Scan for the cell matching the given text and deliver its (X, Y) coordinate at center. 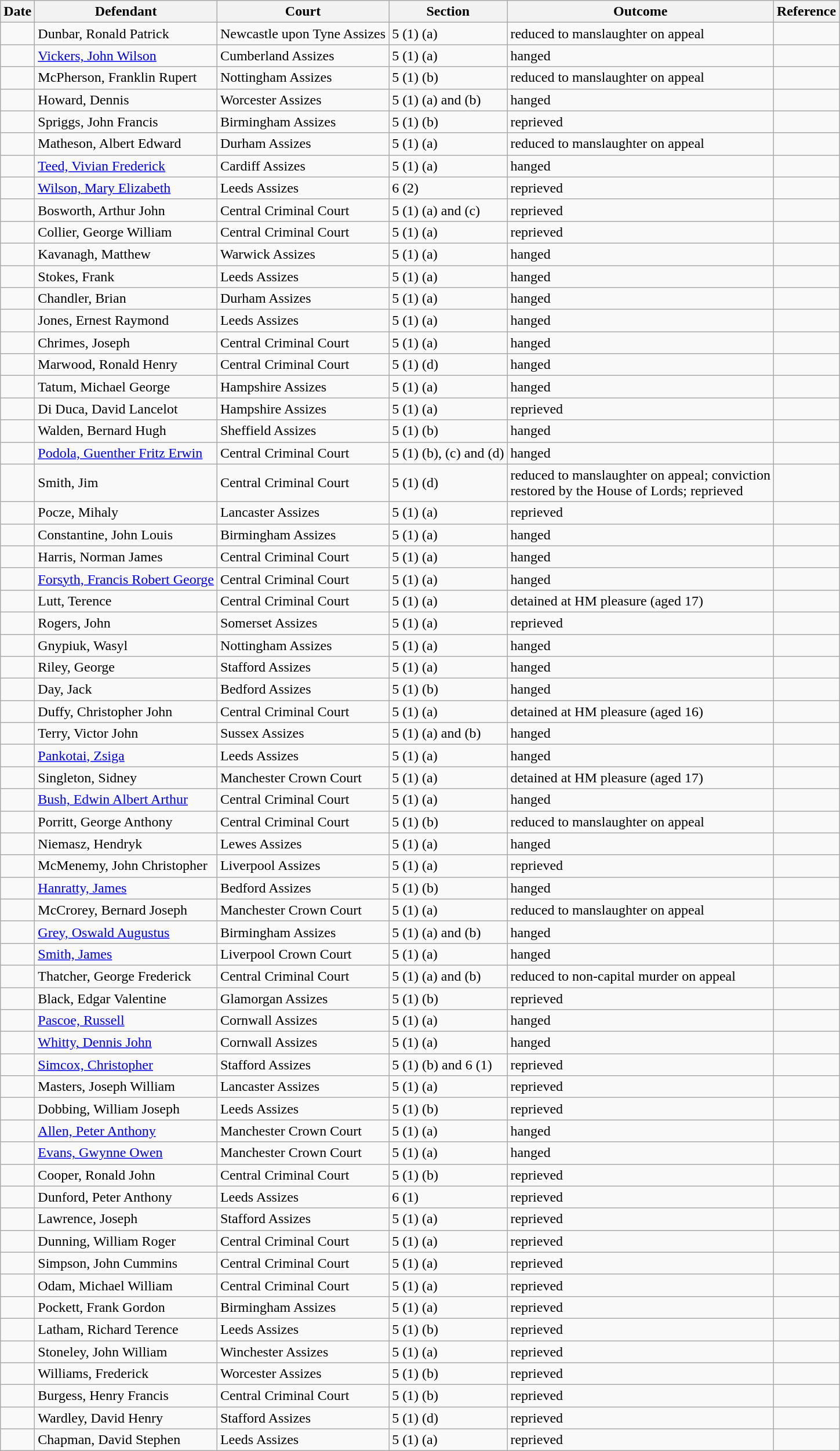
Liverpool Crown Court (303, 954)
Lutt, Terence (126, 601)
Dobbing, William Joseph (126, 1109)
Teed, Vivian Frederick (126, 166)
Pascoe, Russell (126, 1021)
Stokes, Frank (126, 277)
Winchester Assizes (303, 1352)
Chrimes, Joseph (126, 343)
Sheffield Assizes (303, 431)
Collier, George William (126, 232)
Sussex Assizes (303, 734)
Evans, Gwynne Owen (126, 1153)
Cumberland Assizes (303, 56)
Grey, Oswald Augustus (126, 932)
Smith, James (126, 954)
Harris, Norman James (126, 557)
Marwood, Ronald Henry (126, 365)
reduced to manslaughter on appeal; convictionrestored by the House of Lords; reprieved (641, 483)
Howard, Dennis (126, 100)
Day, Jack (126, 690)
Cardiff Assizes (303, 166)
Whitty, Dennis John (126, 1043)
Matheson, Albert Edward (126, 144)
Forsyth, Francis Robert George (126, 579)
5 (1) (b) and 6 (1) (448, 1065)
Wardley, David Henry (126, 1418)
Walden, Bernard Hugh (126, 431)
Pocze, Mihaly (126, 513)
6 (2) (448, 188)
Chandler, Brian (126, 299)
Williams, Frederick (126, 1374)
Court (303, 12)
Pockett, Frank Gordon (126, 1307)
Porritt, George Anthony (126, 822)
Niemasz, Hendryk (126, 844)
Cooper, Ronald John (126, 1175)
Black, Edgar Valentine (126, 998)
Riley, George (126, 668)
Duffy, Christopher John (126, 712)
Warwick Assizes (303, 254)
detained at HM pleasure (aged 16) (641, 712)
Rogers, John (126, 623)
Vickers, John Wilson (126, 56)
Hanratty, James (126, 888)
Defendant (126, 12)
Newcastle upon Tyne Assizes (303, 34)
5 (1) (b), (c) and (d) (448, 453)
Tatum, Michael George (126, 387)
Burgess, Henry Francis (126, 1396)
Gnypiuk, Wasyl (126, 645)
Latham, Richard Terence (126, 1329)
Spriggs, John Francis (126, 122)
Somerset Assizes (303, 623)
Constantine, John Louis (126, 535)
reduced to non-capital murder on appeal (641, 976)
Simpson, John Cummins (126, 1263)
McMenemy, John Christopher (126, 866)
Liverpool Assizes (303, 866)
Section (448, 12)
Singleton, Sidney (126, 778)
Jones, Ernest Raymond (126, 321)
Glamorgan Assizes (303, 998)
Masters, Joseph William (126, 1087)
Bosworth, Arthur John (126, 210)
McPherson, Franklin Rupert (126, 78)
Date (17, 12)
Pankotai, Zsiga (126, 756)
McCrorey, Bernard Joseph (126, 910)
Bush, Edwin Albert Arthur (126, 800)
Stoneley, John William (126, 1352)
Allen, Peter Anthony (126, 1131)
Lewes Assizes (303, 844)
5 (1) (a) and (c) (448, 210)
Dunford, Peter Anthony (126, 1197)
Simcox, Christopher (126, 1065)
Kavanagh, Matthew (126, 254)
Wilson, Mary Elizabeth (126, 188)
6 (1) (448, 1197)
Di Duca, David Lancelot (126, 409)
Podola, Guenther Fritz Erwin (126, 453)
Dunbar, Ronald Patrick (126, 34)
Lawrence, Joseph (126, 1219)
Chapman, David Stephen (126, 1440)
Odam, Michael William (126, 1285)
Dunning, William Roger (126, 1241)
Outcome (641, 12)
Reference (806, 12)
Thatcher, George Frederick (126, 976)
Smith, Jim (126, 483)
Terry, Victor John (126, 734)
